Search for the cell housing the specified text and yield its [X, Y] center coordinate. 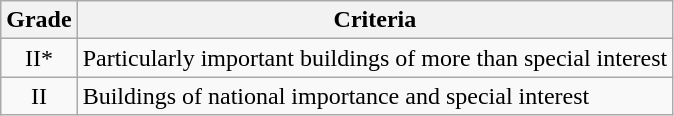
II* [39, 58]
Criteria [375, 20]
Particularly important buildings of more than special interest [375, 58]
II [39, 96]
Grade [39, 20]
Buildings of national importance and special interest [375, 96]
